Determine the [X, Y] coordinate at the center of the cell enclosing the given text.  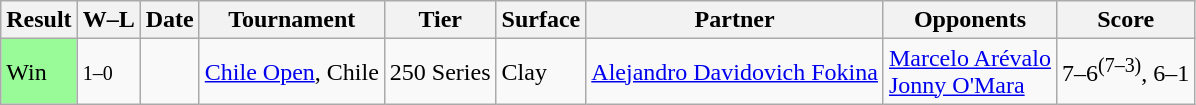
Marcelo Arévalo Jonny O'Mara [970, 72]
Chile Open, Chile [292, 72]
Score [1125, 20]
W–L [108, 20]
Surface [541, 20]
Result [39, 20]
Clay [541, 72]
Win [39, 72]
Date [170, 20]
Tier [440, 20]
Partner [735, 20]
1–0 [108, 72]
Tournament [292, 20]
Alejandro Davidovich Fokina [735, 72]
7–6(7–3), 6–1 [1125, 72]
250 Series [440, 72]
Opponents [970, 20]
